Extract the [x, y] coordinate from the center of the cell holding the provided text.  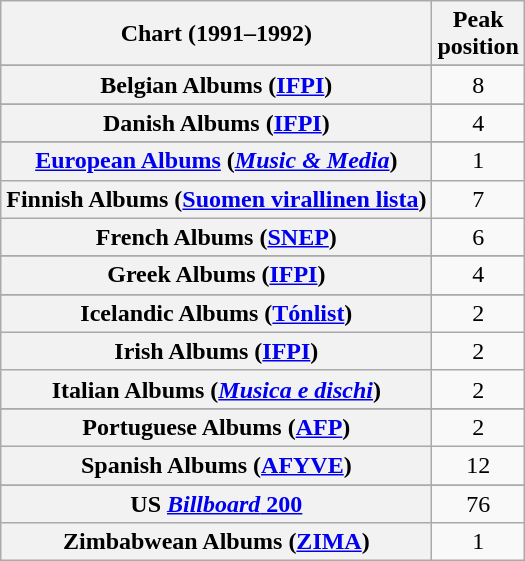
Spanish Albums (AFYVE) [216, 465]
8 [478, 85]
French Albums (SNEP) [216, 237]
Chart (1991–1992) [216, 34]
Greek Albums (IFPI) [216, 275]
6 [478, 237]
European Albums (Music & Media) [216, 161]
Finnish Albums (Suomen virallinen lista) [216, 199]
Danish Albums (IFPI) [216, 123]
Peakposition [478, 34]
Icelandic Albums (Tónlist) [216, 313]
76 [478, 503]
12 [478, 465]
7 [478, 199]
Portuguese Albums (AFP) [216, 427]
Irish Albums (IFPI) [216, 351]
Belgian Albums (IFPI) [216, 85]
Zimbabwean Albums (ZIMA) [216, 542]
US Billboard 200 [216, 503]
Italian Albums (Musica e dischi) [216, 389]
